Determine the [x, y] coordinate at the center of the cell enclosing the given text.  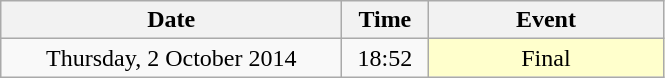
Thursday, 2 October 2014 [172, 58]
Date [172, 20]
18:52 [385, 58]
Final [546, 58]
Event [546, 20]
Time [385, 20]
